Locate the cell with the specified text and output its [X, Y] center coordinate. 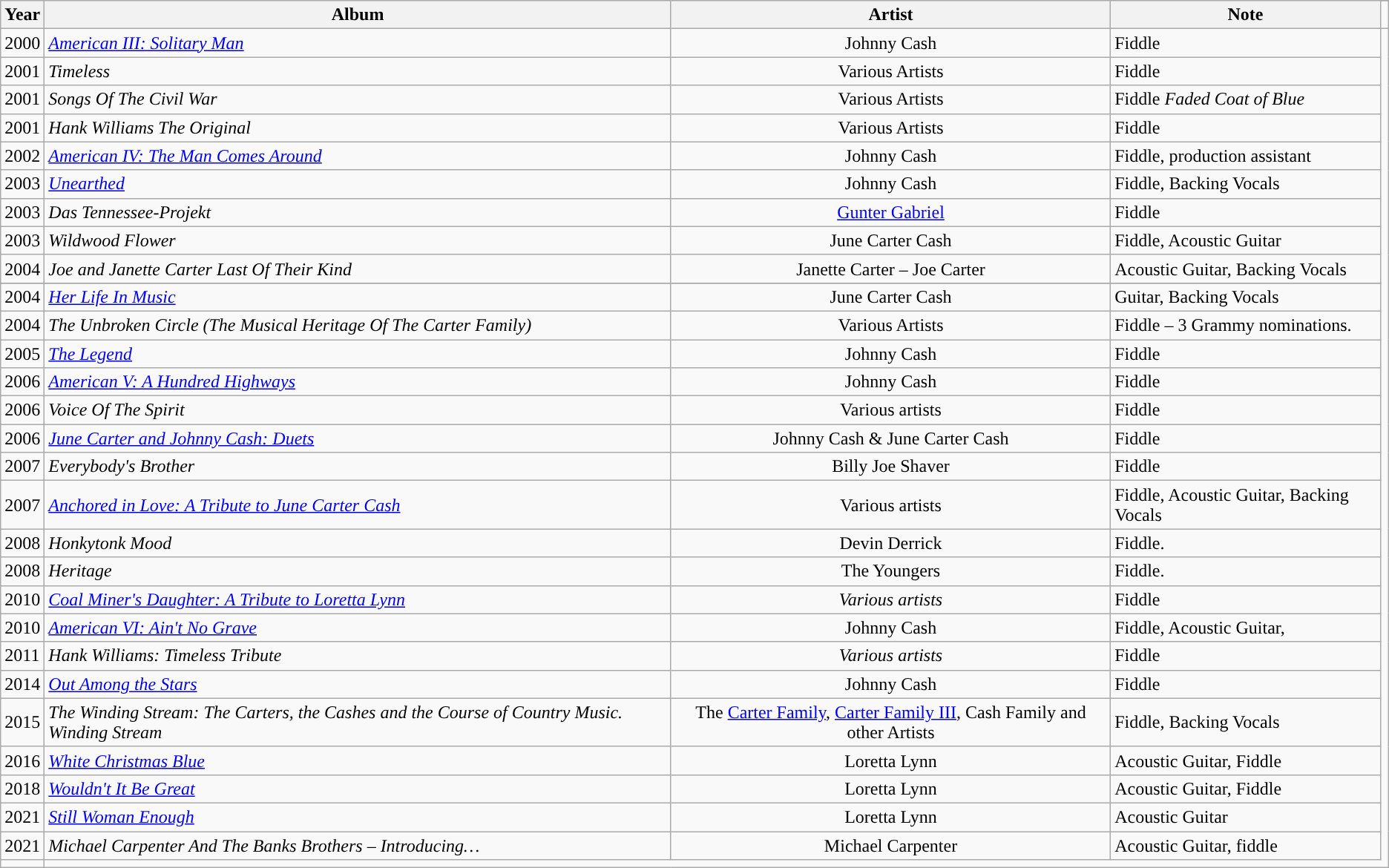
Janette Carter – Joe Carter [890, 269]
Heritage [358, 571]
Acoustic Guitar [1245, 817]
2015 [22, 723]
Wildwood Flower [358, 240]
Fiddle, Acoustic Guitar, Backing Vocals [1245, 504]
June Carter and Johnny Cash: Duets [358, 438]
Songs Of The Civil War [358, 99]
Still Woman Enough [358, 817]
Unearthed [358, 184]
2018 [22, 789]
Anchored in Love: A Tribute to June Carter Cash [358, 504]
American VI: Ain't No Grave [358, 628]
Gunter Gabriel [890, 212]
2000 [22, 43]
Michael Carpenter And The Banks Brothers – Introducing… [358, 845]
The Carter Family, Carter Family III, Cash Family and other Artists [890, 723]
Wouldn't It Be Great [358, 789]
Das Tennessee-Projekt [358, 212]
2016 [22, 760]
2002 [22, 156]
The Unbroken Circle (The Musical Heritage Of The Carter Family) [358, 325]
Joe and Janette Carter Last Of Their Kind [358, 269]
2014 [22, 684]
Her Life In Music [358, 297]
Fiddle, Acoustic Guitar [1245, 240]
The Winding Stream: The Carters, the Cashes and the Course of Country Music. Winding Stream [358, 723]
Fiddle – 3 Grammy nominations. [1245, 325]
Out Among the Stars [358, 684]
Fiddle Faded Coat of Blue [1245, 99]
Hank Williams The Original [358, 128]
Voice Of The Spirit [358, 410]
2005 [22, 354]
Timeless [358, 71]
Artist [890, 15]
Note [1245, 15]
American IV: The Man Comes Around [358, 156]
Everybody's Brother [358, 467]
Acoustic Guitar, Backing Vocals [1245, 269]
The Youngers [890, 571]
American III: Solitary Man [358, 43]
Billy Joe Shaver [890, 467]
Year [22, 15]
Hank Williams: Timeless Tribute [358, 656]
Michael Carpenter [890, 845]
Honkytonk Mood [358, 543]
White Christmas Blue [358, 760]
American V: A Hundred Highways [358, 382]
Guitar, Backing Vocals [1245, 297]
The Legend [358, 354]
Fiddle, production assistant [1245, 156]
2011 [22, 656]
Coal Miner's Daughter: A Tribute to Loretta Lynn [358, 599]
Acoustic Guitar, fiddle [1245, 845]
Fiddle, Acoustic Guitar, [1245, 628]
Johnny Cash & June Carter Cash [890, 438]
Devin Derrick [890, 543]
Album [358, 15]
